Capture the cell that displays the provided text and extract its (X, Y) central coordinate. 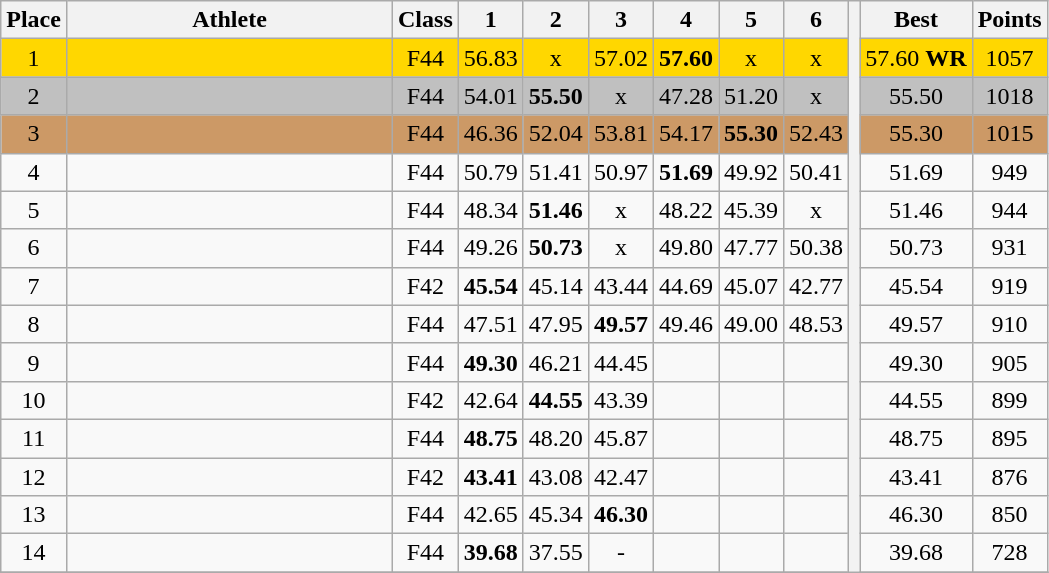
45.34 (556, 515)
42.77 (816, 286)
43.39 (620, 400)
52.04 (556, 134)
905 (1010, 362)
47.51 (490, 324)
49.92 (750, 172)
49.26 (490, 248)
43.08 (556, 477)
50.97 (620, 172)
949 (1010, 172)
44.69 (686, 286)
1018 (1010, 96)
54.01 (490, 96)
54.17 (686, 134)
895 (1010, 438)
919 (1010, 286)
944 (1010, 210)
9 (34, 362)
Points (1010, 20)
48.22 (686, 210)
48.34 (490, 210)
50.38 (816, 248)
57.60 (686, 58)
48.53 (816, 324)
49.80 (686, 248)
37.55 (556, 553)
51.41 (556, 172)
7 (34, 286)
47.28 (686, 96)
48.20 (556, 438)
Athlete (229, 20)
1057 (1010, 58)
56.83 (490, 58)
8 (34, 324)
45.14 (556, 286)
45.07 (750, 286)
46.36 (490, 134)
910 (1010, 324)
43.44 (620, 286)
45.87 (620, 438)
57.60 WR (916, 58)
42.64 (490, 400)
45.39 (750, 210)
- (620, 553)
899 (1010, 400)
931 (1010, 248)
850 (1010, 515)
10 (34, 400)
876 (1010, 477)
12 (34, 477)
Place (34, 20)
57.02 (620, 58)
42.65 (490, 515)
42.47 (620, 477)
1015 (1010, 134)
14 (34, 553)
47.95 (556, 324)
50.79 (490, 172)
46.21 (556, 362)
53.81 (620, 134)
11 (34, 438)
51.20 (750, 96)
Class (426, 20)
13 (34, 515)
44.45 (620, 362)
49.00 (750, 324)
Best (916, 20)
50.41 (816, 172)
47.77 (750, 248)
49.46 (686, 324)
728 (1010, 553)
52.43 (816, 134)
